Extract the (X, Y) coordinate from the center of the cell holding the provided text.  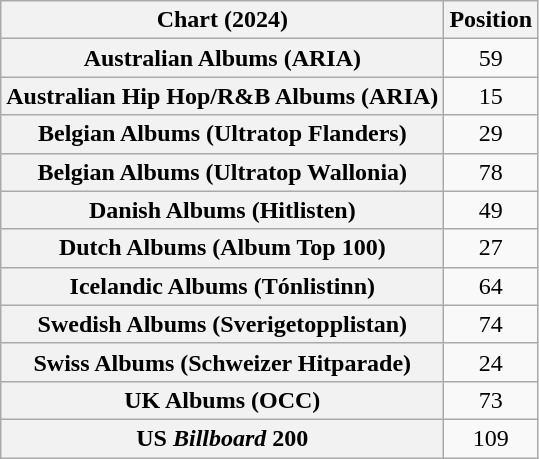
49 (491, 210)
27 (491, 248)
78 (491, 172)
Australian Albums (ARIA) (222, 58)
Australian Hip Hop/R&B Albums (ARIA) (222, 96)
Dutch Albums (Album Top 100) (222, 248)
Swiss Albums (Schweizer Hitparade) (222, 362)
US Billboard 200 (222, 438)
Position (491, 20)
24 (491, 362)
29 (491, 134)
Danish Albums (Hitlisten) (222, 210)
Belgian Albums (Ultratop Wallonia) (222, 172)
Icelandic Albums (Tónlistinn) (222, 286)
UK Albums (OCC) (222, 400)
15 (491, 96)
59 (491, 58)
Chart (2024) (222, 20)
109 (491, 438)
64 (491, 286)
73 (491, 400)
74 (491, 324)
Swedish Albums (Sverigetopplistan) (222, 324)
Belgian Albums (Ultratop Flanders) (222, 134)
